For the text-containing cell, return its midpoint in (x, y) coordinate format. 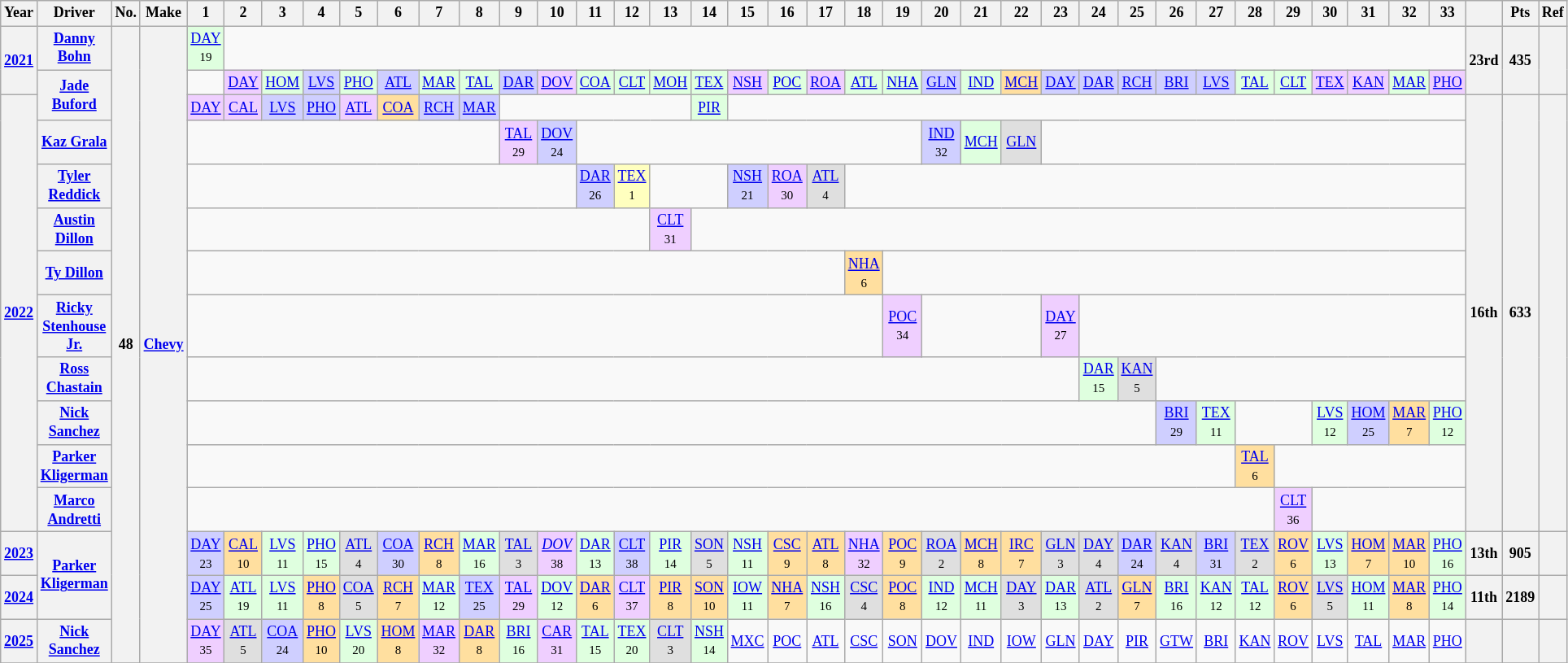
POC8 (903, 597)
ROV (1293, 641)
6 (399, 13)
2025 (20, 641)
DAR15 (1098, 379)
22 (1021, 13)
CSC9 (787, 553)
29 (1293, 13)
PHO8 (322, 597)
PIR14 (670, 553)
10 (557, 13)
ATL5 (243, 641)
No. (125, 13)
COA5 (358, 597)
DAY23 (206, 553)
12 (632, 13)
GLN7 (1137, 597)
NSH14 (709, 641)
DAY25 (206, 597)
MAR 7 (1409, 422)
CAL (243, 107)
2024 (20, 597)
MAR10 (1409, 553)
MXC (747, 641)
HOM11 (1368, 597)
2 (243, 13)
Make (163, 13)
13 (670, 13)
NSH11 (747, 553)
7 (439, 13)
CLT3 (670, 641)
DAR24 (1137, 553)
RCH8 (439, 553)
Chevy (163, 345)
HOM8 (399, 641)
MAR32 (439, 641)
PHO14 (1448, 597)
MCH8 (981, 553)
Tyler Reddick (74, 186)
Ty Dillon (74, 273)
TAL6 (1255, 466)
24 (1098, 13)
DAR6 (595, 597)
LVS5 (1330, 597)
Ross Chastain (74, 379)
LVS12 (1330, 422)
Marco Andretti (74, 510)
Year (20, 13)
2022 (20, 314)
NSH21 (747, 186)
20 (942, 13)
HOM7 (1368, 553)
IND32 (942, 142)
DAR26 (595, 186)
CLT38 (632, 553)
CAR31 (557, 641)
CLT36 (1293, 510)
GLN3 (1061, 553)
PHO16 (1448, 553)
COA30 (399, 553)
CSC4 (864, 597)
18 (864, 13)
9 (519, 13)
KAN 5 (1137, 379)
SON5 (709, 553)
MOH (670, 83)
COA24 (283, 641)
BRI31 (1216, 553)
Austin Dillon (74, 229)
SON (903, 641)
14 (709, 13)
17 (826, 13)
TEX11 (1216, 422)
GTW (1177, 641)
NHA32 (864, 553)
DOV38 (557, 553)
2189 (1521, 597)
LVS20 (358, 641)
KAN4 (1177, 553)
DOV12 (557, 597)
PHO15 (322, 553)
Danny Bohn (74, 48)
DAY3 (1021, 597)
TAL3 (519, 553)
CLT37 (632, 597)
11 (595, 13)
RCH7 (399, 597)
CSC (864, 641)
13th (1483, 553)
PHO10 (322, 641)
Jade Buford (74, 95)
BRI29 (1177, 422)
POC9 (903, 553)
TAL15 (595, 641)
5 (358, 13)
ROA30 (787, 186)
32 (1409, 13)
33 (1448, 13)
CLT31 (670, 229)
3 (283, 13)
905 (1521, 553)
NHA6 (864, 273)
IOW11 (747, 597)
TAL12 (1255, 597)
2021 (20, 60)
30 (1330, 13)
31 (1368, 13)
MCH11 (981, 597)
IRC7 (1021, 553)
Pts (1521, 13)
PIR8 (670, 597)
ROA (826, 83)
LVS13 (1330, 553)
ATL19 (243, 597)
KAN12 (1216, 597)
NSH16 (826, 597)
27 (1216, 13)
HOM25 (1368, 422)
19 (903, 13)
ATL8 (826, 553)
28 (1255, 13)
8 (479, 13)
ATL2 (1098, 597)
435 (1521, 60)
23rd (1483, 60)
11th (1483, 597)
16th (1483, 314)
Ricky Stenhouse Jr. (74, 326)
DAR8 (479, 641)
IOW (1021, 641)
NHA (903, 83)
CAL10 (243, 553)
NSH (747, 83)
Driver (74, 13)
SON10 (709, 597)
16 (787, 13)
MAR16 (479, 553)
Kaz Grala (74, 142)
PHO12 (1448, 422)
DAY27 (1061, 326)
2023 (20, 553)
TEX2 (1255, 553)
NHA7 (787, 597)
21 (981, 13)
MAR8 (1409, 597)
15 (747, 13)
DOV24 (557, 142)
DAY4 (1098, 553)
TEX25 (479, 597)
ROA2 (942, 553)
25 (1137, 13)
TEX1 (632, 186)
1 (206, 13)
TEX20 (632, 641)
DAY35 (206, 641)
48 (125, 345)
26 (1177, 13)
POC 34 (903, 326)
IND12 (942, 597)
MAR12 (439, 597)
633 (1521, 314)
Ref (1553, 13)
DAY19 (206, 48)
HOM (283, 83)
4 (322, 13)
23 (1061, 13)
